Provide the (X, Y) coordinate of the cell's center where the given text is located.  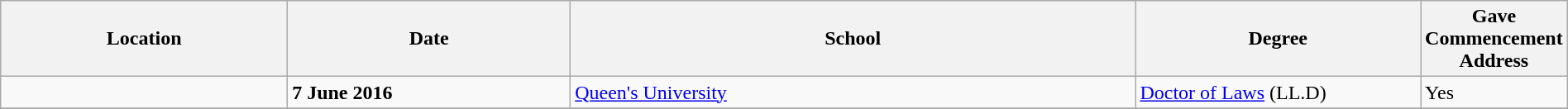
Doctor of Laws (LL.D) (1279, 92)
Gave Commencement Address (1494, 39)
Yes (1494, 92)
School (853, 39)
Location (144, 39)
Queen's University (853, 92)
Date (429, 39)
Degree (1279, 39)
7 June 2016 (429, 92)
